Output the (x, y) coordinate of the center of the cell containing the given text.  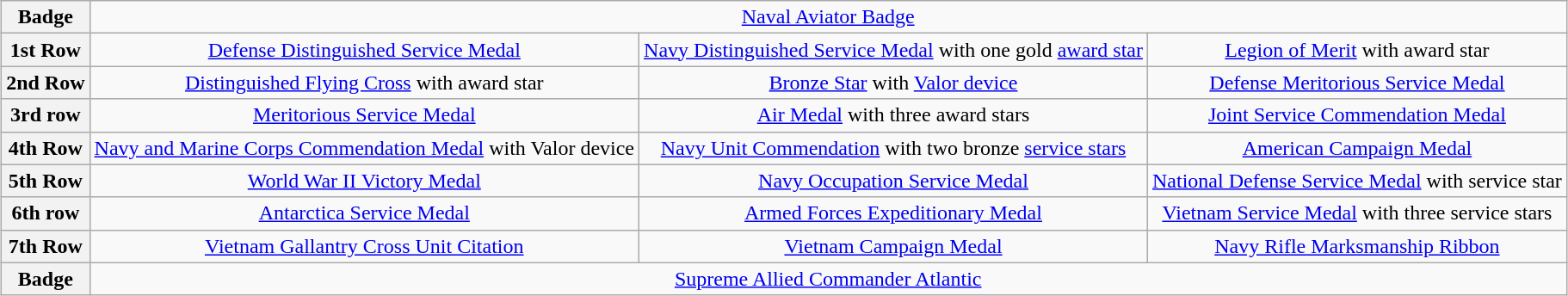
Legion of Merit with award star (1356, 50)
Naval Aviator Badge (828, 17)
Bronze Star with Valor device (893, 83)
Navy Unit Commendation with two bronze service stars (893, 148)
Joint Service Commendation Medal (1356, 115)
Navy Rifle Marksmanship Ribbon (1356, 246)
Navy Occupation Service Medal (893, 181)
3rd row (46, 115)
World War II Victory Medal (364, 181)
Armed Forces Expeditionary Medal (893, 213)
National Defense Service Medal with service star (1356, 181)
Vietnam Gallantry Cross Unit Citation (364, 246)
Vietnam Campaign Medal (893, 246)
4th Row (46, 148)
Supreme Allied Commander Atlantic (828, 279)
Antarctica Service Medal (364, 213)
7th Row (46, 246)
Defense Meritorious Service Medal (1356, 83)
Air Medal with three award stars (893, 115)
American Campaign Medal (1356, 148)
Navy Distinguished Service Medal with one gold award star (893, 50)
Vietnam Service Medal with three service stars (1356, 213)
Navy and Marine Corps Commendation Medal with Valor device (364, 148)
1st Row (46, 50)
Defense Distinguished Service Medal (364, 50)
Meritorious Service Medal (364, 115)
Distinguished Flying Cross with award star (364, 83)
5th Row (46, 181)
6th row (46, 213)
2nd Row (46, 83)
